Search for the cell housing the specified text and yield its (X, Y) center coordinate. 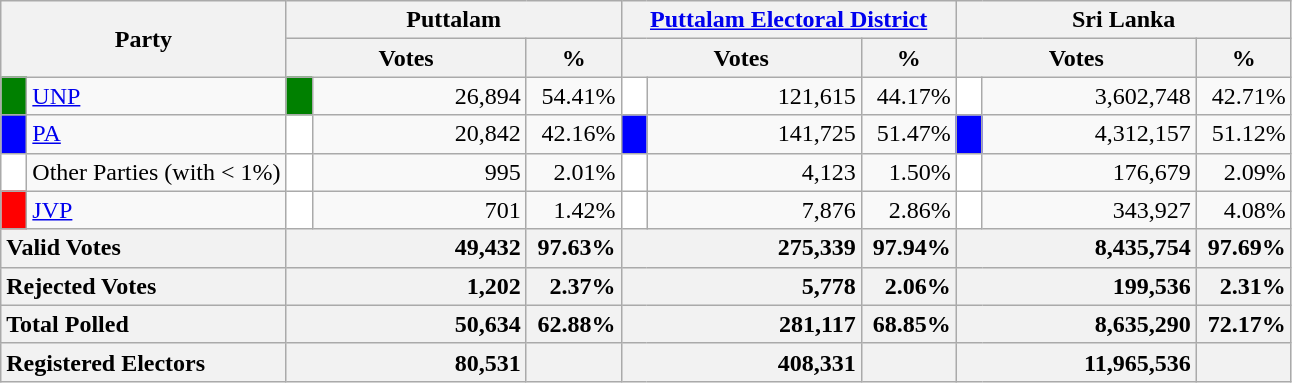
11,965,536 (1076, 362)
26,894 (419, 96)
PA (156, 134)
62.88% (574, 324)
281,117 (741, 324)
8,435,754 (1076, 248)
2.31% (1244, 286)
54.41% (574, 96)
80,531 (406, 362)
44.17% (908, 96)
141,725 (754, 134)
Sri Lanka (1124, 20)
1.42% (574, 210)
4,123 (754, 172)
701 (419, 210)
Puttalam (454, 20)
343,927 (1089, 210)
Puttalam Electoral District (788, 20)
2.09% (1244, 172)
408,331 (741, 362)
42.71% (1244, 96)
72.17% (1244, 324)
Total Polled (144, 324)
2.01% (574, 172)
7,876 (754, 210)
Valid Votes (144, 248)
Other Parties (with < 1%) (156, 172)
50,634 (406, 324)
97.94% (908, 248)
51.47% (908, 134)
275,339 (741, 248)
176,679 (1089, 172)
5,778 (741, 286)
2.86% (908, 210)
97.63% (574, 248)
97.69% (1244, 248)
199,536 (1076, 286)
4,312,157 (1089, 134)
20,842 (419, 134)
8,635,290 (1076, 324)
JVP (156, 210)
UNP (156, 96)
49,432 (406, 248)
Party (144, 39)
121,615 (754, 96)
2.37% (574, 286)
Registered Electors (144, 362)
1,202 (406, 286)
3,602,748 (1089, 96)
Rejected Votes (144, 286)
2.06% (908, 286)
995 (419, 172)
68.85% (908, 324)
51.12% (1244, 134)
4.08% (1244, 210)
1.50% (908, 172)
42.16% (574, 134)
